Extract the (X, Y) coordinate from the center of the cell holding the provided text.  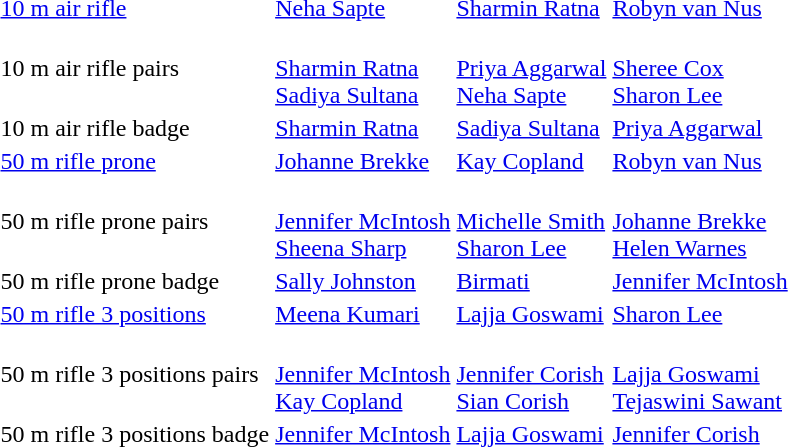
Michelle SmithSharon Lee (532, 221)
Jennifer McIntoshSheena Sharp (363, 221)
Birmati (532, 281)
Johanne Brekke (363, 161)
Sharmin Ratna (363, 128)
Jennifer McIntoshKay Copland (363, 374)
Sally Johnston (363, 281)
Meena Kumari (363, 314)
Lajja Goswami (532, 314)
Priya AggarwalNeha Sapte (532, 68)
Kay Copland (532, 161)
Sadiya Sultana (532, 128)
Sharmin RatnaSadiya Sultana (363, 68)
Jennifer CorishSian Corish (532, 374)
